Find where the given text appears and provide that cell's center as [x, y] coordinate. 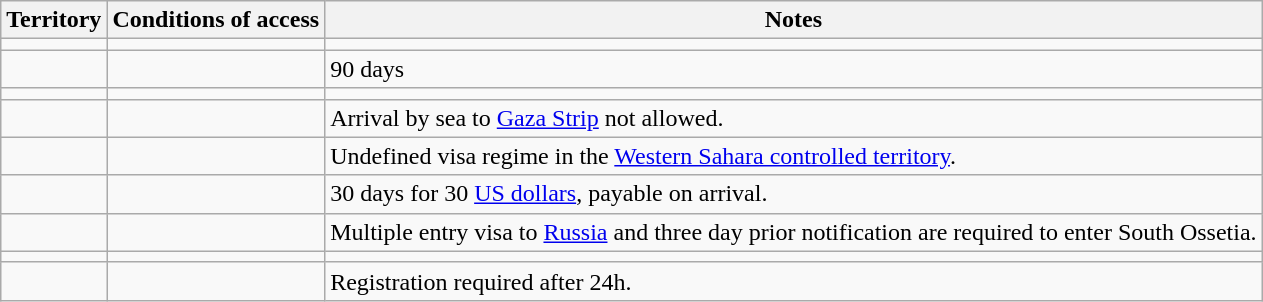
Undefined visa regime in the Western Sahara controlled territory. [794, 156]
Registration required after 24h. [794, 281]
Arrival by sea to Gaza Strip not allowed. [794, 118]
Conditions of access [216, 20]
Notes [794, 20]
Territory [54, 20]
Multiple entry visa to Russia and three day prior notification are required to enter South Ossetia. [794, 232]
90 days [794, 69]
30 days for 30 US dollars, payable on arrival. [794, 194]
